Return [X, Y] of the center of cell containing provided text 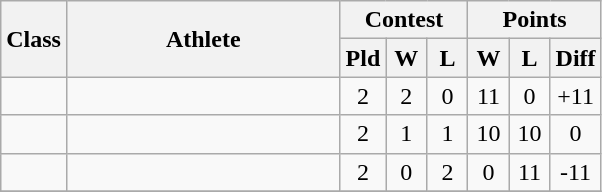
+11 [576, 96]
Diff [576, 58]
Class [34, 39]
Contest [404, 20]
-11 [576, 172]
Points [534, 20]
Pld [363, 58]
Athlete [203, 39]
